For the text-containing cell, return its midpoint in [X, Y] coordinate format. 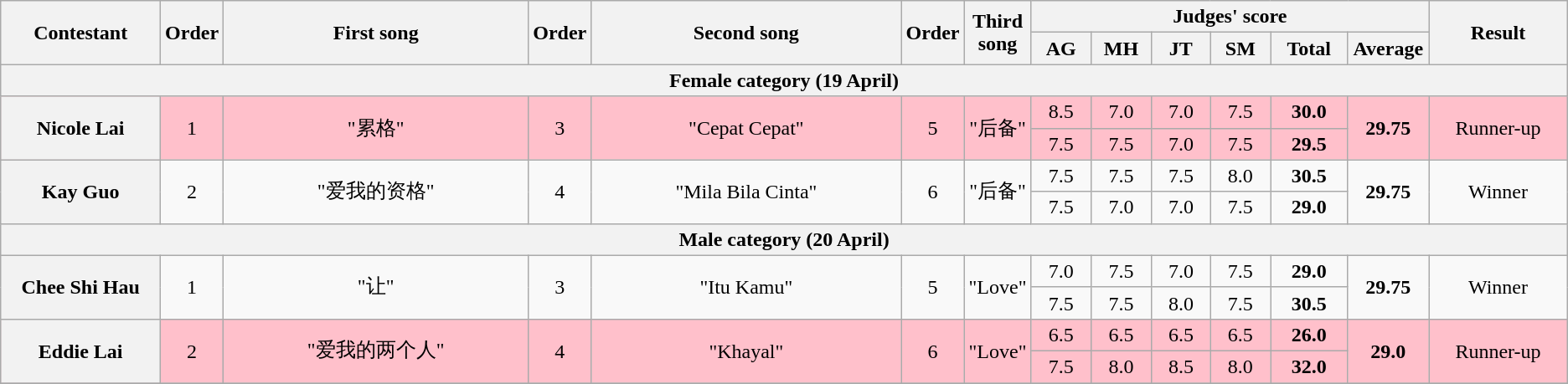
Nicole Lai [80, 128]
MH [1121, 49]
"累格" [376, 128]
29.5 [1309, 144]
"Mila Bila Cinta" [746, 192]
"Cepat Cepat" [746, 128]
Average [1389, 49]
Male category (20 April) [784, 239]
32.0 [1309, 366]
Total [1309, 49]
First song [376, 33]
Eddie Lai [80, 351]
"Itu Kamu" [746, 287]
Judges' score [1230, 17]
"Khayal" [746, 351]
Result [1498, 33]
Second song [746, 33]
Contestant [80, 33]
Kay Guo [80, 192]
Chee Shi Hau [80, 287]
"爱我的资格" [376, 192]
SM [1240, 49]
26.0 [1309, 335]
Female category (19 April) [784, 80]
AG [1060, 49]
"让" [376, 287]
30.0 [1309, 112]
Third song [998, 33]
"爱我的两个人" [376, 351]
JT [1181, 49]
